Output the [x, y] coordinate of the center of the cell containing the given text.  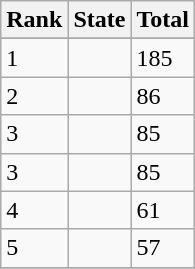
57 [163, 248]
Total [163, 20]
185 [163, 58]
2 [34, 96]
86 [163, 96]
4 [34, 210]
Rank [34, 20]
5 [34, 248]
State [100, 20]
61 [163, 210]
1 [34, 58]
